Return the [X, Y] coordinate for the center point of the cell that contains the specified text.  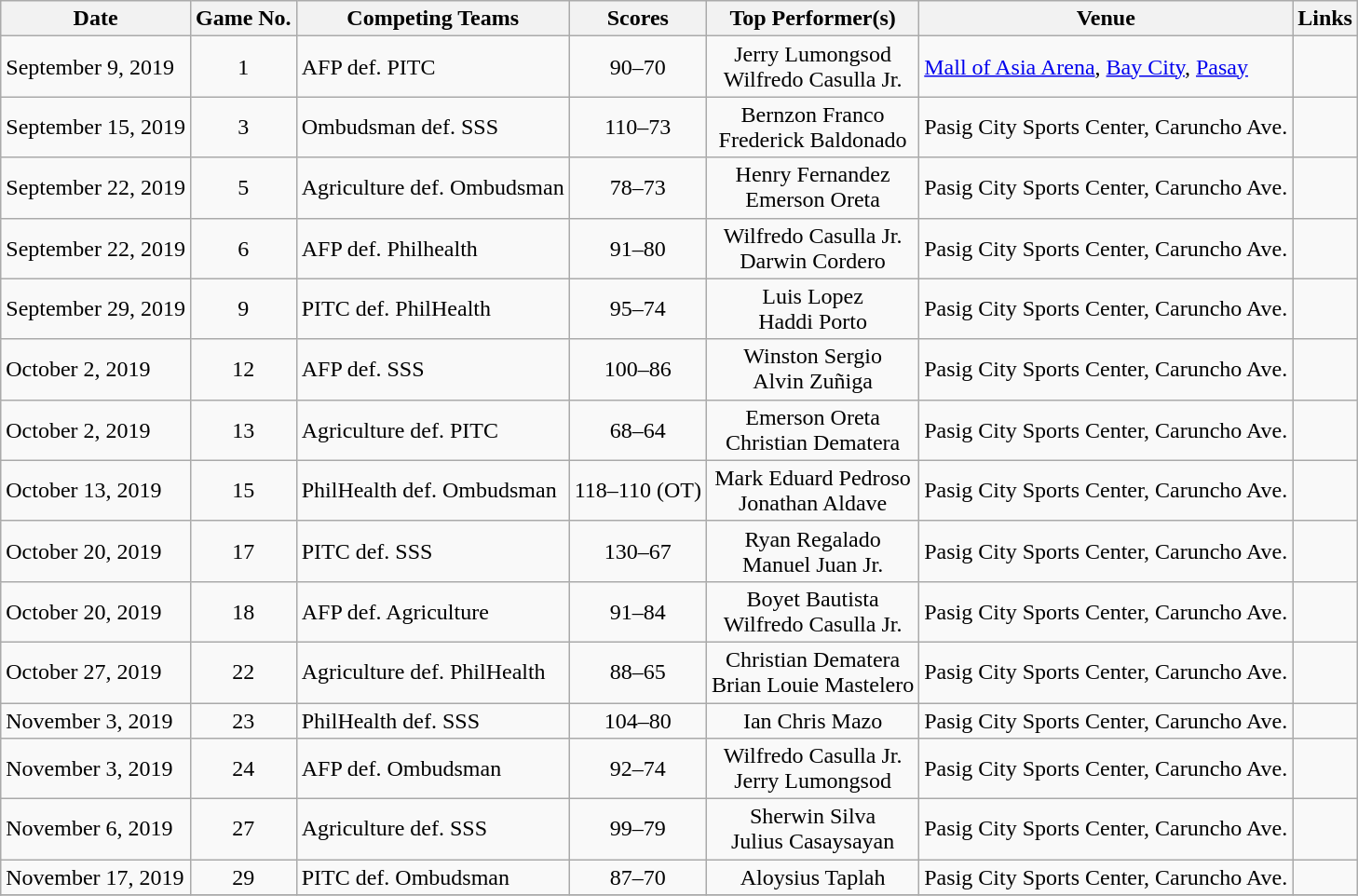
PITC def. Ombudsman [432, 877]
AFP def. Philhealth [432, 248]
12 [243, 369]
130–67 [637, 551]
Agriculture def. PhilHealth [432, 672]
Wilfredo Casulla Jr. Jerry Lumongsod [812, 769]
AFP def. SSS [432, 369]
118–110 (OT) [637, 490]
Scores [637, 19]
100–86 [637, 369]
Luis Lopez Haddi Porto [812, 309]
91–80 [637, 248]
9 [243, 309]
29 [243, 877]
22 [243, 672]
Agriculture def. PITC [432, 430]
Christian Dematera Brian Louie Mastelero [812, 672]
Agriculture def. SSS [432, 829]
95–74 [637, 309]
18 [243, 611]
PITC def. PhilHealth [432, 309]
November 17, 2019 [96, 877]
Henry Fernandez Emerson Oreta [812, 188]
Ryan Regalado Manuel Juan Jr. [812, 551]
Competing Teams [432, 19]
13 [243, 430]
87–70 [637, 877]
24 [243, 769]
Ian Chris Mazo [812, 720]
88–65 [637, 672]
5 [243, 188]
AFP def. PITC [432, 67]
PITC def. SSS [432, 551]
90–70 [637, 67]
68–64 [637, 430]
AFP def. Agriculture [432, 611]
Wilfredo Casulla Jr. Darwin Cordero [812, 248]
PhilHealth def. SSS [432, 720]
Agriculture def. Ombudsman [432, 188]
78–73 [637, 188]
November 6, 2019 [96, 829]
Top Performer(s) [812, 19]
17 [243, 551]
1 [243, 67]
Game No. [243, 19]
October 27, 2019 [96, 672]
Links [1325, 19]
15 [243, 490]
27 [243, 829]
91–84 [637, 611]
Ombudsman def. SSS [432, 127]
Emerson Oreta Christian Dematera [812, 430]
110–73 [637, 127]
September 15, 2019 [96, 127]
Aloysius Taplah [812, 877]
September 9, 2019 [96, 67]
92–74 [637, 769]
October 13, 2019 [96, 490]
September 29, 2019 [96, 309]
PhilHealth def. Ombudsman [432, 490]
Venue [1107, 19]
Sherwin Silva Julius Casaysayan [812, 829]
Boyet Bautista Wilfredo Casulla Jr. [812, 611]
104–80 [637, 720]
Bernzon Franco Frederick Baldonado [812, 127]
AFP def. Ombudsman [432, 769]
6 [243, 248]
Mark Eduard Pedroso Jonathan Aldave [812, 490]
Jerry Lumongsod Wilfredo Casulla Jr. [812, 67]
23 [243, 720]
Winston Sergio Alvin Zuñiga [812, 369]
99–79 [637, 829]
Date [96, 19]
3 [243, 127]
Mall of Asia Arena, Bay City, Pasay [1107, 67]
